Return the [x, y] coordinate for the center point of the cell that contains the specified text.  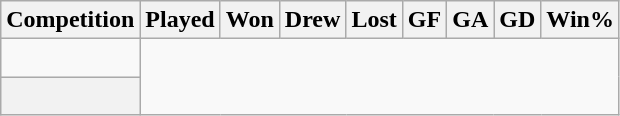
GF [424, 20]
GA [470, 20]
Lost [374, 20]
Win% [580, 20]
Won [250, 20]
Played [180, 20]
GD [518, 20]
Competition [70, 20]
Drew [312, 20]
